Determine the (X, Y) coordinate at the center of the cell enclosing the given text.  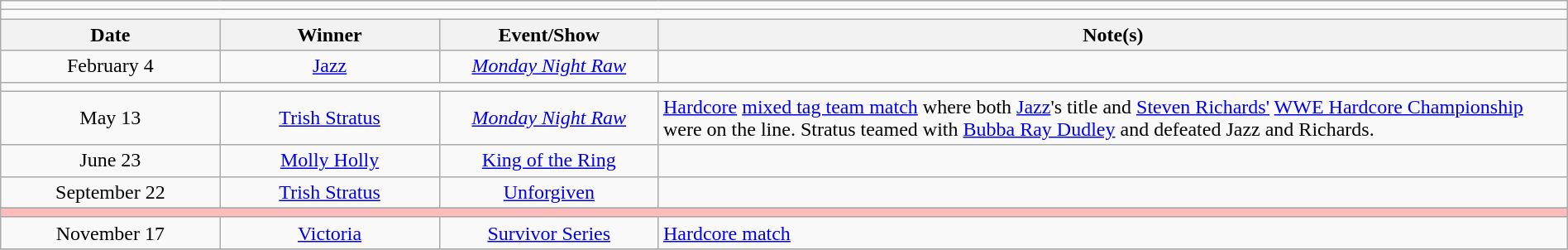
Victoria (329, 233)
February 4 (111, 66)
Event/Show (549, 35)
Date (111, 35)
June 23 (111, 161)
September 22 (111, 192)
November 17 (111, 233)
Winner (329, 35)
Unforgiven (549, 192)
Hardcore match (1113, 233)
Note(s) (1113, 35)
Survivor Series (549, 233)
Jazz (329, 66)
King of the Ring (549, 161)
May 13 (111, 118)
Molly Holly (329, 161)
